Scan for the cell matching the given text and deliver its (X, Y) coordinate at center. 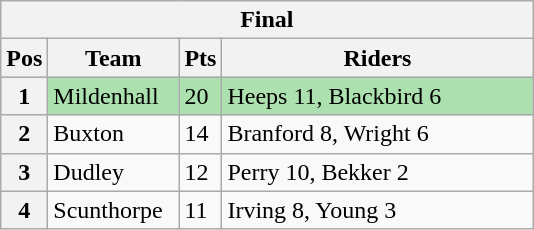
Pos (24, 58)
Dudley (114, 172)
Team (114, 58)
14 (200, 134)
Scunthorpe (114, 210)
Buxton (114, 134)
Heeps 11, Blackbird 6 (378, 96)
Mildenhall (114, 96)
12 (200, 172)
3 (24, 172)
2 (24, 134)
Pts (200, 58)
Irving 8, Young 3 (378, 210)
11 (200, 210)
1 (24, 96)
Branford 8, Wright 6 (378, 134)
Perry 10, Bekker 2 (378, 172)
Riders (378, 58)
20 (200, 96)
Final (267, 20)
4 (24, 210)
